From the cell containing the given text, extract its center point as (X, Y) coordinate. 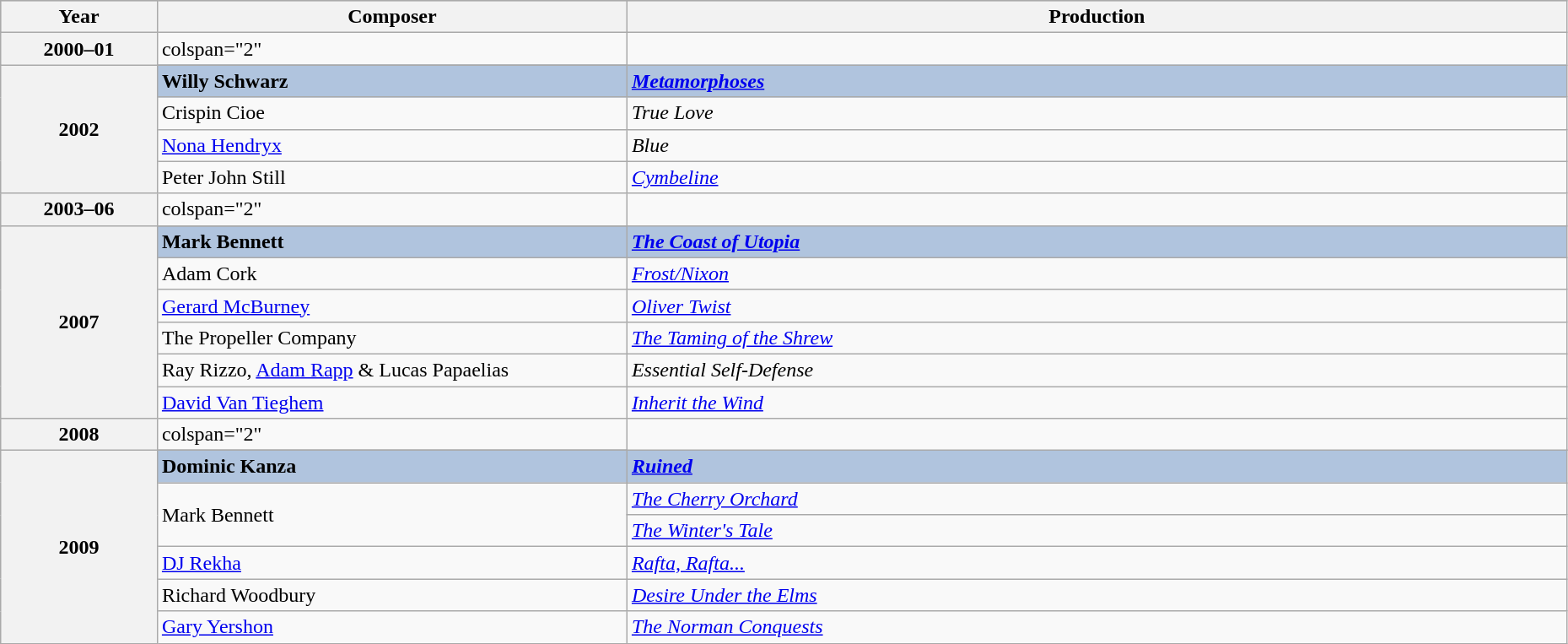
The Norman Conquests (1097, 627)
Adam Cork (391, 273)
Inherit the Wind (1097, 403)
Blue (1097, 145)
2003–06 (79, 209)
Peter John Still (391, 177)
David Van Tieghem (391, 403)
The Winter's Tale (1097, 531)
True Love (1097, 113)
Rafta, Rafta... (1097, 563)
The Cherry Orchard (1097, 499)
2002 (79, 129)
Frost/Nixon (1097, 273)
Ruined (1097, 467)
Essential Self-Defense (1097, 370)
Production (1097, 17)
Ray Rizzo, Adam Rapp & Lucas Papaelias (391, 370)
2007 (79, 322)
Richard Woodbury (391, 595)
Gary Yershon (391, 627)
Oliver Twist (1097, 306)
2000–01 (79, 49)
Gerard McBurney (391, 306)
2009 (79, 547)
The Propeller Company (391, 338)
Metamorphoses (1097, 81)
Willy Schwarz (391, 81)
DJ Rekha (391, 563)
The Taming of the Shrew (1097, 338)
Dominic Kanza (391, 467)
2008 (79, 435)
Desire Under the Elms (1097, 595)
The Coast of Utopia (1097, 241)
Nona Hendryx (391, 145)
Cymbeline (1097, 177)
Crispin Cioe (391, 113)
Year (79, 17)
Composer (391, 17)
